Search for the cell housing the specified text and yield its [X, Y] center coordinate. 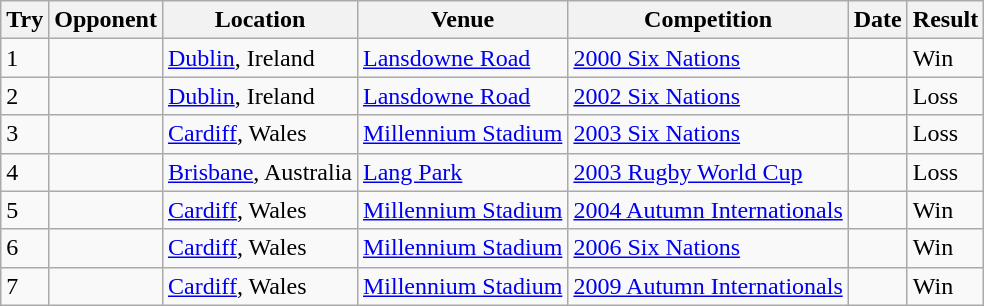
3 [25, 134]
2 [25, 96]
Result [945, 20]
2003 Rugby World Cup [708, 172]
5 [25, 210]
2009 Autumn Internationals [708, 286]
Brisbane, Australia [260, 172]
Date [878, 20]
Opponent [106, 20]
1 [25, 58]
7 [25, 286]
2002 Six Nations [708, 96]
Lang Park [462, 172]
2004 Autumn Internationals [708, 210]
Location [260, 20]
Venue [462, 20]
Try [25, 20]
2006 Six Nations [708, 248]
6 [25, 248]
4 [25, 172]
2000 Six Nations [708, 58]
2003 Six Nations [708, 134]
Competition [708, 20]
